Pinpoint the cell where the given text exists, returning its [X, Y] midpoint coordinate. 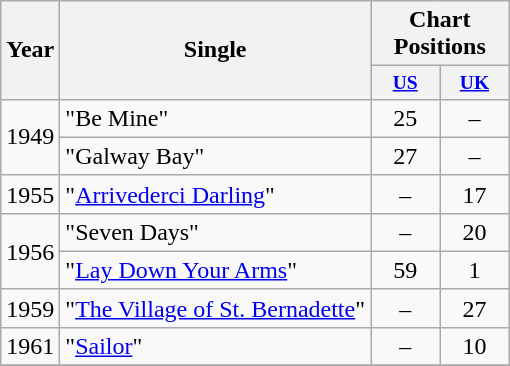
25 [404, 118]
"Sailor" [216, 346]
"Arrivederci Darling" [216, 194]
Single [216, 50]
1 [474, 270]
1955 [30, 194]
1949 [30, 137]
1956 [30, 251]
10 [474, 346]
1961 [30, 346]
"Galway Bay" [216, 156]
20 [474, 232]
1959 [30, 308]
17 [474, 194]
UK [474, 82]
Chart Positions [440, 34]
"Lay Down Your Arms" [216, 270]
"Seven Days" [216, 232]
Year [30, 50]
"Be Mine" [216, 118]
59 [404, 270]
US [404, 82]
"The Village of St. Bernadette" [216, 308]
